Determine the [x, y] coordinate at the center of the cell enclosing the given text.  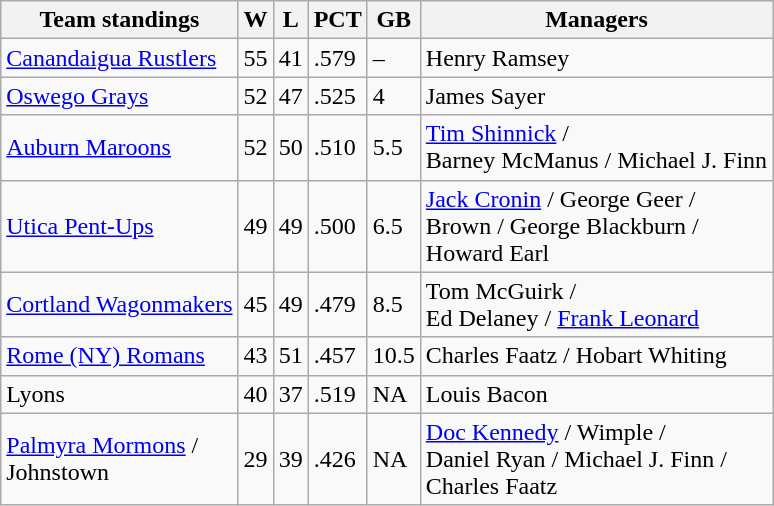
.579 [338, 58]
L [290, 20]
8.5 [394, 304]
.500 [338, 226]
47 [290, 96]
55 [256, 58]
40 [256, 394]
PCT [338, 20]
5.5 [394, 148]
Team standings [120, 20]
6.5 [394, 226]
45 [256, 304]
Tom McGuirk / Ed Delaney / Frank Leonard [596, 304]
Canandaigua Rustlers [120, 58]
Auburn Maroons [120, 148]
Henry Ramsey [596, 58]
Managers [596, 20]
37 [290, 394]
Palmyra Mormons / Johnstown [120, 459]
.457 [338, 356]
Oswego Grays [120, 96]
Lyons [120, 394]
GB [394, 20]
10.5 [394, 356]
.479 [338, 304]
.519 [338, 394]
Charles Faatz / Hobart Whiting [596, 356]
– [394, 58]
.525 [338, 96]
.426 [338, 459]
51 [290, 356]
W [256, 20]
Cortland Wagonmakers [120, 304]
39 [290, 459]
50 [290, 148]
Rome (NY) Romans [120, 356]
Tim Shinnick / Barney McManus / Michael J. Finn [596, 148]
Jack Cronin / George Geer / Brown / George Blackburn /Howard Earl [596, 226]
43 [256, 356]
Louis Bacon [596, 394]
41 [290, 58]
4 [394, 96]
29 [256, 459]
Utica Pent-Ups [120, 226]
James Sayer [596, 96]
Doc Kennedy / Wimple /Daniel Ryan / Michael J. Finn / Charles Faatz [596, 459]
.510 [338, 148]
